Extract the (x, y) coordinate from the center of the cell holding the provided text.  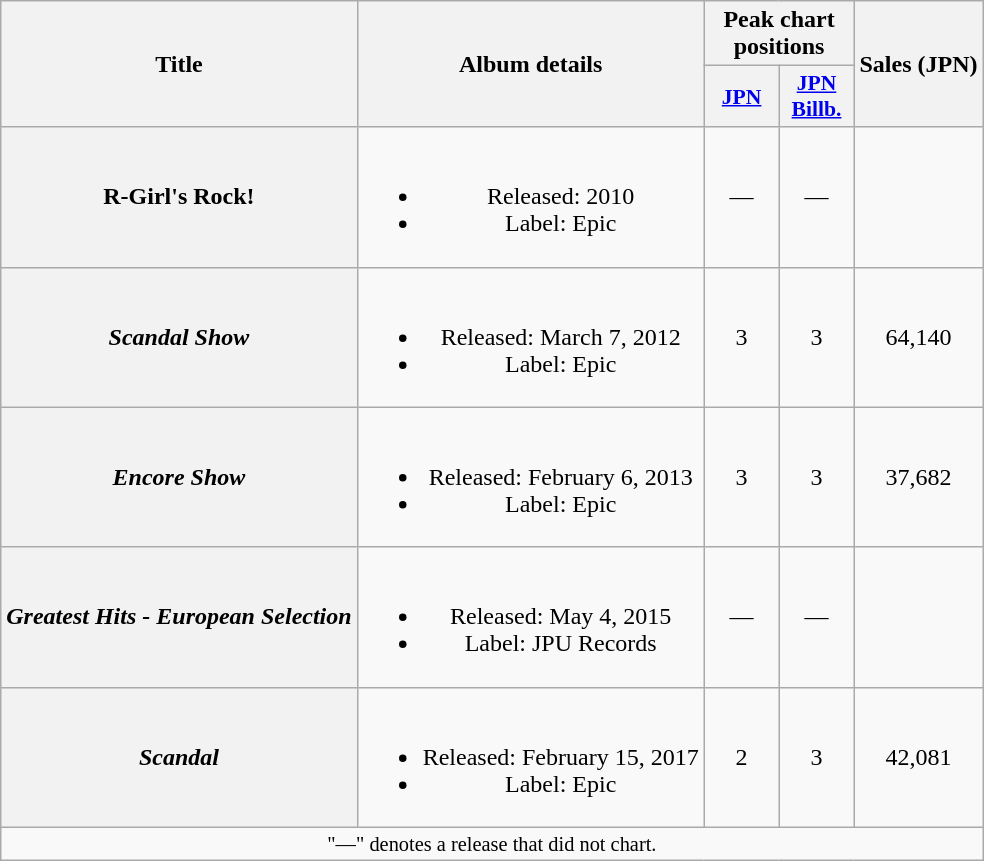
2 (742, 757)
Scandal Show (179, 337)
Released: February 15, 2017Label: Epic (530, 757)
Peak chart positions (779, 34)
Encore Show (179, 477)
Released: March 7, 2012Label: Epic (530, 337)
37,682 (918, 477)
"—" denotes a release that did not chart. (492, 844)
JPN Billb. (816, 96)
JPN (742, 96)
Released: February 6, 2013Label: Epic (530, 477)
R-Girl's Rock! (179, 197)
42,081 (918, 757)
Sales (JPN) (918, 64)
Title (179, 64)
Scandal (179, 757)
Greatest Hits - European Selection (179, 617)
Album details (530, 64)
64,140 (918, 337)
Released: May 4, 2015Label: JPU Records (530, 617)
Released: 2010Label: Epic (530, 197)
